Pinpoint the cell where the given text exists, returning its [x, y] midpoint coordinate. 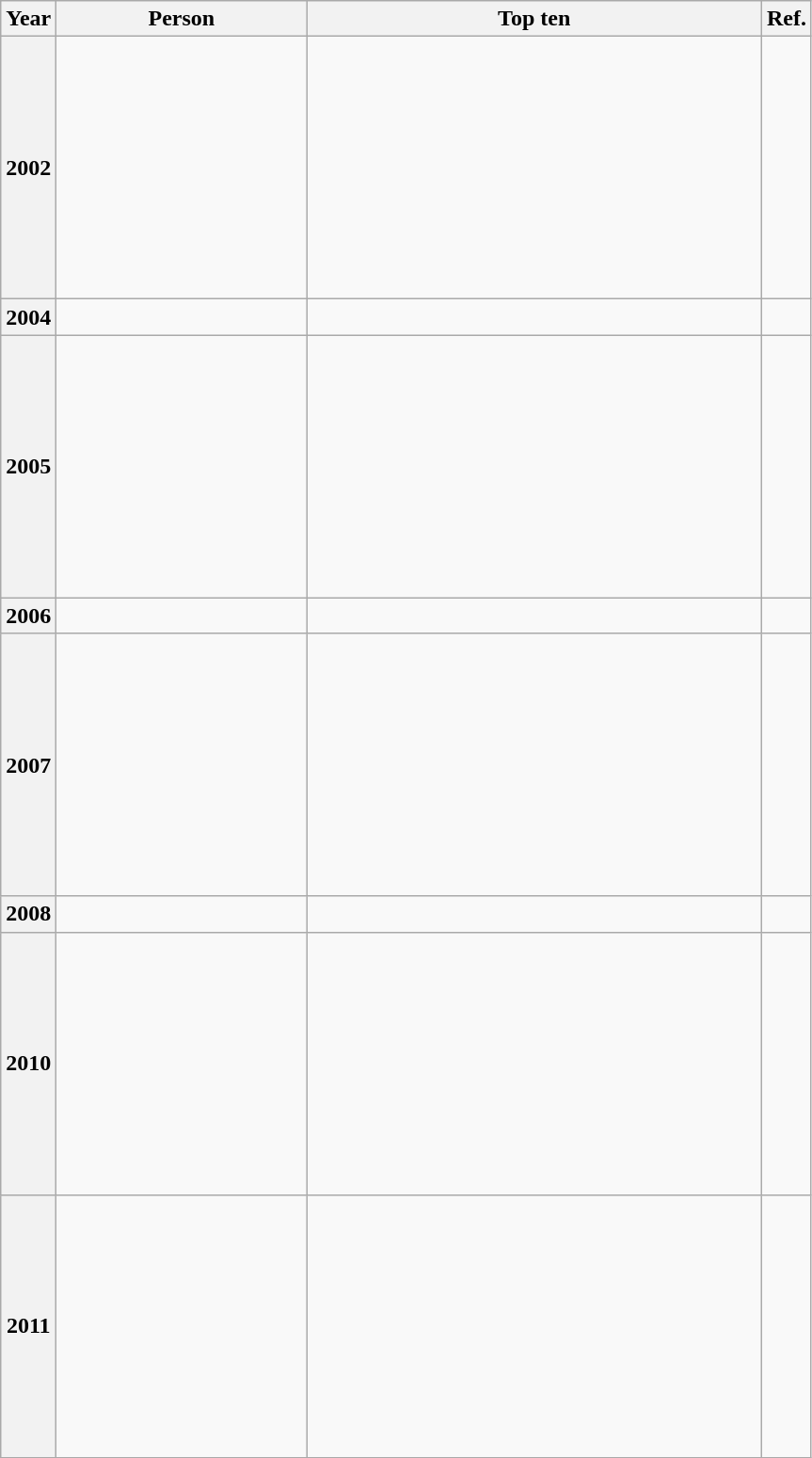
Top ten [534, 19]
Ref. [787, 19]
Person [182, 19]
2010 [28, 1064]
2011 [28, 1325]
2007 [28, 764]
2005 [28, 467]
Year [28, 19]
2006 [28, 616]
2008 [28, 914]
2002 [28, 168]
2004 [28, 317]
